Capture the cell that displays the provided text and extract its [x, y] central coordinate. 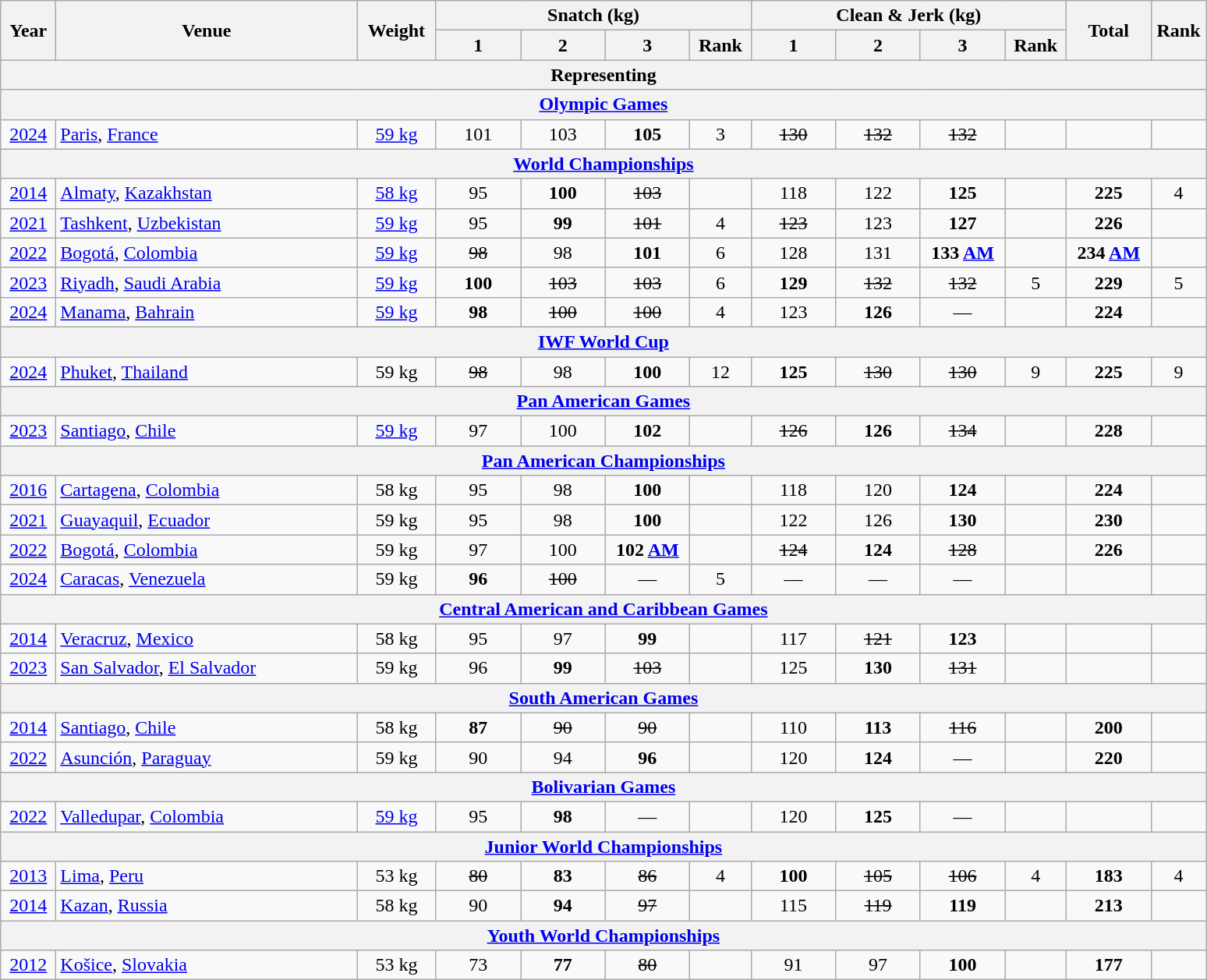
Olympic Games [603, 104]
77 [563, 965]
86 [647, 876]
Cartagena, Colombia [207, 490]
83 [563, 876]
73 [479, 965]
Total [1109, 30]
Kazan, Russia [207, 906]
South American Games [603, 698]
Guayaquil, Ecuador [207, 520]
Manama, Bahrain [207, 312]
Phuket, Thailand [207, 372]
230 [1109, 520]
Lima, Peru [207, 876]
113 [878, 727]
2012 [28, 965]
Košice, Slovakia [207, 965]
127 [962, 223]
Tashkent, Uzbekistan [207, 223]
Snatch (kg) [593, 16]
Youth World Championships [603, 936]
12 [720, 372]
World Championships [603, 164]
134 [962, 431]
220 [1109, 757]
229 [1109, 282]
Veracruz, Mexico [207, 639]
San Salvador, El Salvador [207, 668]
228 [1109, 431]
Year [28, 30]
Central American and Caribbean Games [603, 609]
IWF World Cup [603, 341]
Almaty, Kazakhstan [207, 193]
Caracas, Venezuela [207, 579]
Pan American Championships [603, 461]
102 [647, 431]
Junior World Championships [603, 846]
213 [1109, 906]
234 AM [1109, 253]
121 [878, 639]
Asunción, Paraguay [207, 757]
115 [794, 906]
Venue [207, 30]
Bolivarian Games [603, 787]
106 [962, 876]
2013 [28, 876]
87 [479, 727]
Riyadh, Saudi Arabia [207, 282]
110 [794, 727]
Pan American Games [603, 402]
117 [794, 639]
129 [794, 282]
91 [794, 965]
102 AM [647, 550]
Representing [603, 75]
Paris, France [207, 134]
116 [962, 727]
177 [1109, 965]
133 AM [962, 253]
Valledupar, Colombia [207, 816]
183 [1109, 876]
200 [1109, 727]
2016 [28, 490]
Clean & Jerk (kg) [908, 16]
Weight [396, 30]
